Find where the given text appears and provide that cell's center as [x, y] coordinate. 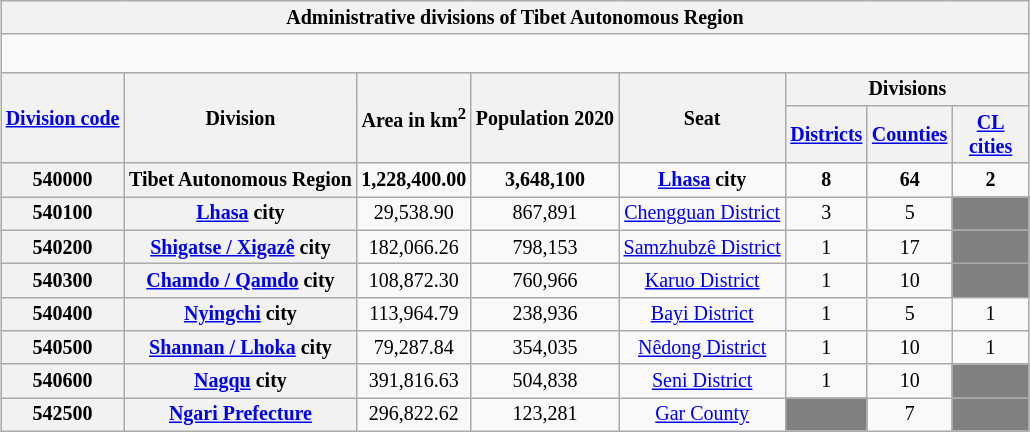
Nagqu city [240, 380]
2 [990, 180]
8 [826, 180]
64 [910, 180]
238,936 [545, 314]
Chamdo / Qamdo city [240, 280]
Shigatse / Xigazê city [240, 246]
760,966 [545, 280]
867,891 [545, 214]
Nyingchi city [240, 314]
540000 [62, 180]
Division [240, 118]
Samzhubzê District [702, 246]
17 [910, 246]
Gar County [702, 414]
Area in km2 [414, 118]
798,153 [545, 246]
CL cities [990, 134]
7 [910, 414]
29,538.90 [414, 214]
Districts [826, 134]
540300 [62, 280]
Counties [910, 134]
504,838 [545, 380]
540100 [62, 214]
Seat [702, 118]
Karuo District [702, 280]
Tibet Autonomous Region [240, 180]
108,872.30 [414, 280]
Ngari Prefecture [240, 414]
540500 [62, 348]
Bayi District [702, 314]
3,648,100 [545, 180]
3 [826, 214]
542500 [62, 414]
79,287.84 [414, 348]
Division code [62, 118]
354,035 [545, 348]
Seni District [702, 380]
1,228,400.00 [414, 180]
Chengguan District [702, 214]
Administrative divisions of Tibet Autonomous Region [515, 18]
113,964.79 [414, 314]
391,816.63 [414, 380]
123,281 [545, 414]
540400 [62, 314]
Population 2020 [545, 118]
Shannan / Lhoka city [240, 348]
Divisions [907, 90]
296,822.62 [414, 414]
540600 [62, 380]
182,066.26 [414, 246]
540200 [62, 246]
Nêdong District [702, 348]
